Find where the given text appears and provide that cell's center as (X, Y) coordinate. 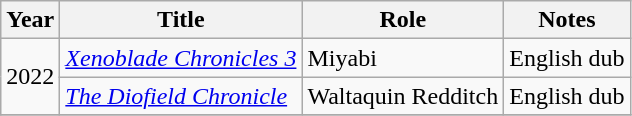
The Diofield Chronicle (181, 96)
Xenoblade Chronicles 3 (181, 58)
Year (30, 20)
Notes (567, 20)
Role (403, 20)
2022 (30, 77)
Title (181, 20)
Miyabi (403, 58)
Waltaquin Redditch (403, 96)
